Determine the [X, Y] coordinate at the center of the cell enclosing the given text.  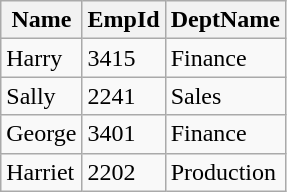
EmpId [124, 20]
George [42, 134]
3401 [124, 134]
Production [225, 172]
Name [42, 20]
Sally [42, 96]
Harry [42, 58]
2202 [124, 172]
DeptName [225, 20]
Sales [225, 96]
2241 [124, 96]
Harriet [42, 172]
3415 [124, 58]
